Find where the given text appears and provide that cell's center as (x, y) coordinate. 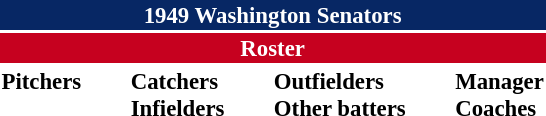
Roster (272, 48)
1949 Washington Senators (272, 15)
